Extract the [X, Y] coordinate from the center of the cell holding the provided text.  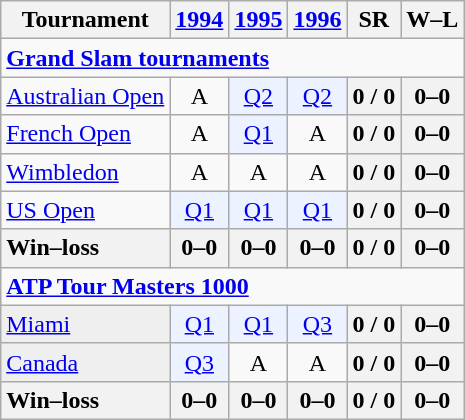
SR [374, 20]
Canada [86, 362]
Miami [86, 324]
1996 [318, 20]
US Open [86, 210]
W–L [432, 20]
1994 [200, 20]
Australian Open [86, 96]
Grand Slam tournaments [232, 58]
Tournament [86, 20]
1995 [258, 20]
French Open [86, 134]
ATP Tour Masters 1000 [232, 286]
Wimbledon [86, 172]
